Identify which cell holds the provided text, then report its (x, y) central coordinate. 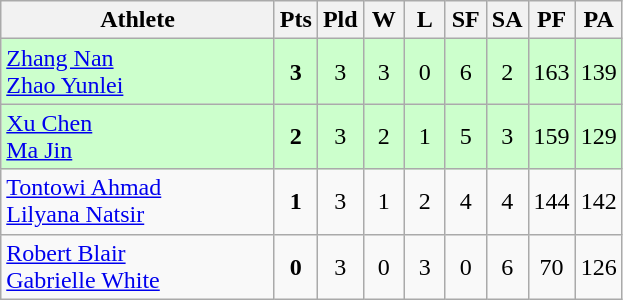
142 (598, 202)
PF (552, 20)
Pld (340, 20)
129 (598, 136)
Tontowi Ahmad Lilyana Natsir (138, 202)
Zhang Nan Zhao Yunlei (138, 72)
70 (552, 266)
PA (598, 20)
Xu Chen Ma Jin (138, 136)
W (384, 20)
144 (552, 202)
Athlete (138, 20)
139 (598, 72)
L (424, 20)
Pts (296, 20)
5 (466, 136)
163 (552, 72)
SA (507, 20)
126 (598, 266)
SF (466, 20)
Robert Blair Gabrielle White (138, 266)
159 (552, 136)
